Output the (x, y) coordinate of the center of the cell containing the given text.  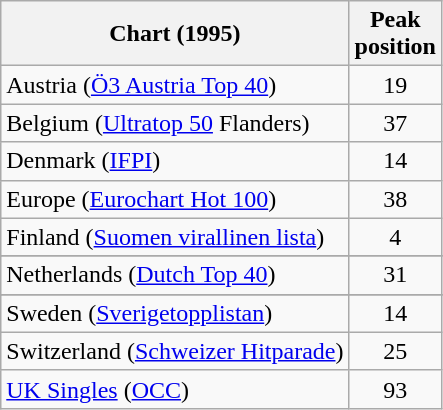
Belgium (Ultratop 50 Flanders) (175, 123)
25 (395, 351)
Switzerland (Schweizer Hitparade) (175, 351)
37 (395, 123)
Finland (Suomen virallinen lista) (175, 237)
Netherlands (Dutch Top 40) (175, 275)
Europe (Eurochart Hot 100) (175, 199)
Chart (1995) (175, 34)
UK Singles (OCC) (175, 389)
93 (395, 389)
Sweden (Sverigetopplistan) (175, 313)
Peakposition (395, 34)
38 (395, 199)
4 (395, 237)
19 (395, 85)
Denmark (IFPI) (175, 161)
31 (395, 275)
Austria (Ö3 Austria Top 40) (175, 85)
